Capture the cell that displays the provided text and extract its (X, Y) central coordinate. 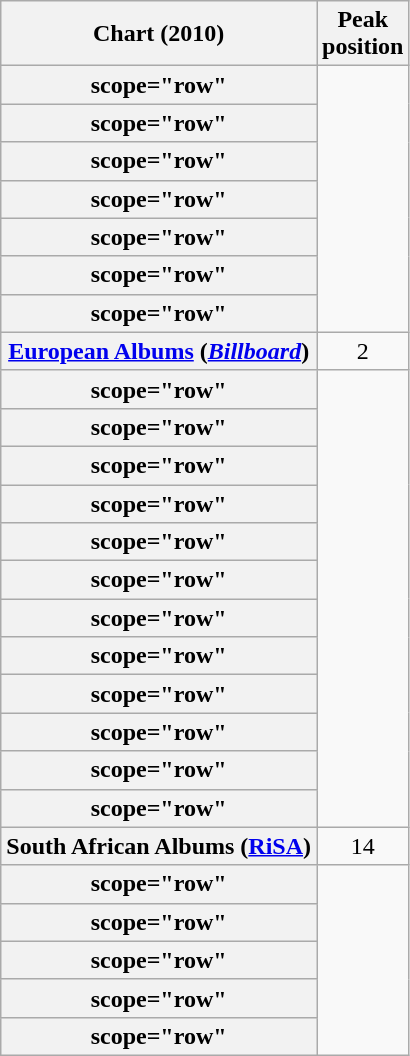
2 (363, 351)
South African Albums (RiSA) (159, 846)
Chart (2010) (159, 34)
European Albums (Billboard) (159, 351)
Peakposition (363, 34)
14 (363, 846)
